Extract the (X, Y) coordinate from the center of the cell holding the provided text.  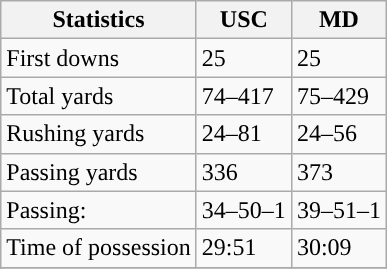
First downs (99, 58)
24–81 (244, 134)
336 (244, 172)
75–429 (338, 96)
MD (338, 20)
Time of possession (99, 248)
Rushing yards (99, 134)
373 (338, 172)
USC (244, 20)
24–56 (338, 134)
34–50–1 (244, 210)
Total yards (99, 96)
Passing yards (99, 172)
74–417 (244, 96)
30:09 (338, 248)
Passing: (99, 210)
29:51 (244, 248)
Statistics (99, 20)
39–51–1 (338, 210)
